For the text-containing cell, return its midpoint in (x, y) coordinate format. 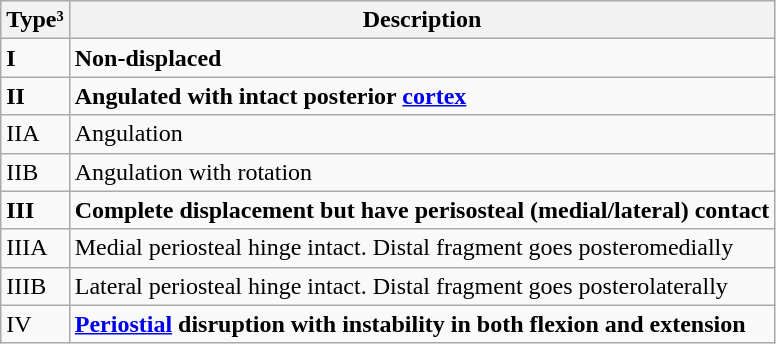
IV (35, 324)
IIA (35, 134)
I (35, 58)
Type³ (35, 20)
III (35, 210)
IIIB (35, 286)
Lateral periosteal hinge intact. Distal fragment goes posterolaterally (422, 286)
Angulated with intact posterior cortex (422, 96)
II (35, 96)
Angulation (422, 134)
Non-displaced (422, 58)
Description (422, 20)
Angulation with rotation (422, 172)
Complete displacement but have perisosteal (medial/lateral) contact (422, 210)
Medial periosteal hinge intact. Distal fragment goes posteromedially (422, 248)
Periostial disruption with instability in both flexion and extension (422, 324)
IIIA (35, 248)
IIB (35, 172)
